Output the (X, Y) coordinate of the center of the cell containing the given text.  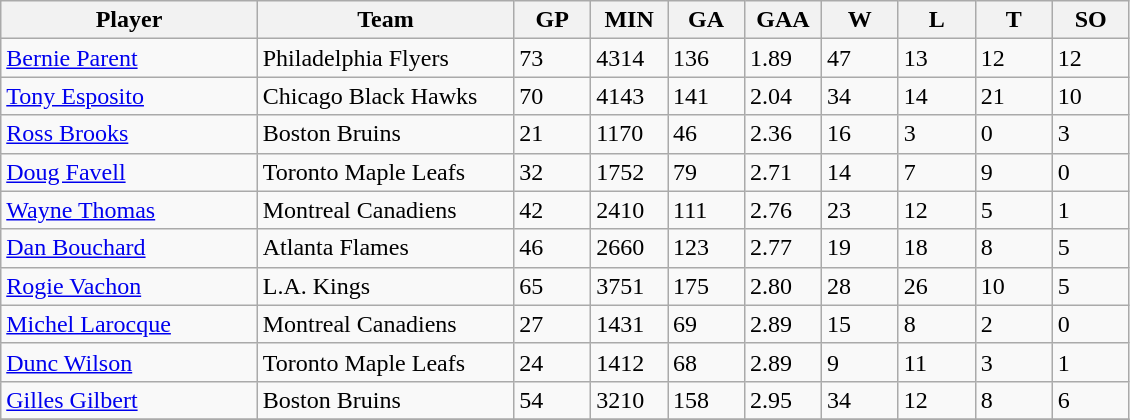
Dan Bouchard (129, 248)
23 (860, 210)
Philadelphia Flyers (385, 58)
15 (860, 324)
2.71 (782, 172)
47 (860, 58)
2.77 (782, 248)
GA (706, 20)
Tony Esposito (129, 96)
1431 (630, 324)
T (1014, 20)
1.89 (782, 58)
19 (860, 248)
123 (706, 248)
2.76 (782, 210)
MIN (630, 20)
111 (706, 210)
158 (706, 400)
Doug Favell (129, 172)
Chicago Black Hawks (385, 96)
2660 (630, 248)
13 (936, 58)
2.95 (782, 400)
2410 (630, 210)
32 (552, 172)
136 (706, 58)
27 (552, 324)
SO (1090, 20)
Michel Larocque (129, 324)
141 (706, 96)
Team (385, 20)
26 (936, 286)
3751 (630, 286)
Ross Brooks (129, 134)
175 (706, 286)
65 (552, 286)
7 (936, 172)
Atlanta Flames (385, 248)
16 (860, 134)
18 (936, 248)
GAA (782, 20)
L (936, 20)
1752 (630, 172)
Wayne Thomas (129, 210)
1170 (630, 134)
2.36 (782, 134)
54 (552, 400)
28 (860, 286)
24 (552, 362)
Dunc Wilson (129, 362)
4143 (630, 96)
Gilles Gilbert (129, 400)
2 (1014, 324)
6 (1090, 400)
42 (552, 210)
73 (552, 58)
GP (552, 20)
1412 (630, 362)
2.04 (782, 96)
11 (936, 362)
L.A. Kings (385, 286)
70 (552, 96)
68 (706, 362)
69 (706, 324)
Player (129, 20)
4314 (630, 58)
Rogie Vachon (129, 286)
3210 (630, 400)
79 (706, 172)
Bernie Parent (129, 58)
W (860, 20)
2.80 (782, 286)
